Return [X, Y] of the center of cell containing provided text 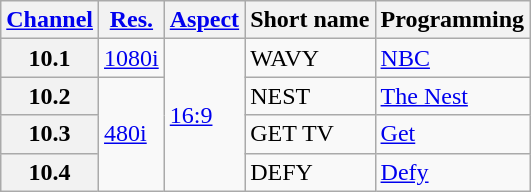
Short name [310, 20]
10.4 [50, 172]
10.2 [50, 96]
DEFY [310, 172]
NEST [310, 96]
1080i [132, 58]
NBC [452, 58]
Channel [50, 20]
Aspect [204, 20]
10.3 [50, 134]
Res. [132, 20]
16:9 [204, 115]
Defy [452, 172]
10.1 [50, 58]
The Nest [452, 96]
WAVY [310, 58]
Programming [452, 20]
480i [132, 134]
Get [452, 134]
GET TV [310, 134]
